Identify which cell holds the provided text, then report its (x, y) central coordinate. 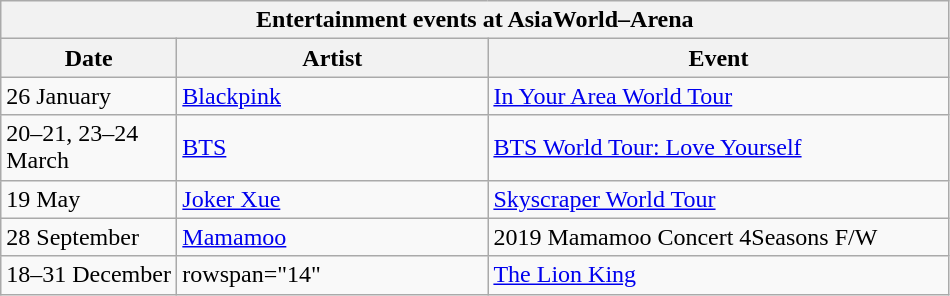
26 January (89, 96)
Artist (332, 58)
2019 Mamamoo Concert 4Seasons F/W (718, 237)
20–21, 23–24 March (89, 148)
Event (718, 58)
18–31 December (89, 275)
Date (89, 58)
Entertainment events at AsiaWorld–Arena (475, 20)
28 September (89, 237)
19 May (89, 199)
rowspan="14" (332, 275)
In Your Area World Tour (718, 96)
The Lion King (718, 275)
BTS World Tour: Love Yourself (718, 148)
BTS (332, 148)
Mamamoo (332, 237)
Skyscraper World Tour (718, 199)
Joker Xue (332, 199)
Blackpink (332, 96)
